Search for the cell housing the specified text and yield its (x, y) center coordinate. 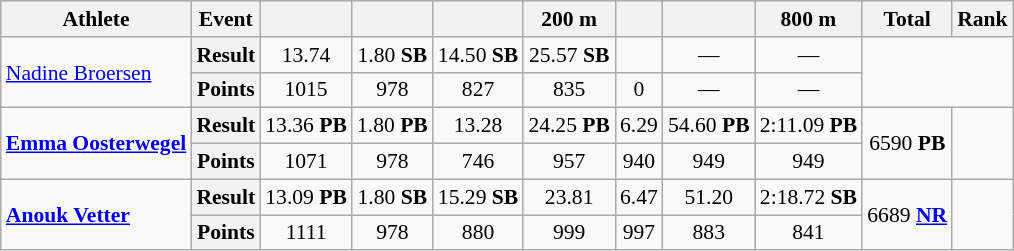
14.50 SB (478, 55)
841 (809, 233)
13.36 PB (306, 126)
Anouk Vetter (96, 214)
Total (907, 19)
957 (569, 162)
999 (569, 233)
1015 (306, 90)
2:18.72 SB (809, 197)
Emma Oosterwegel (96, 144)
200 m (569, 19)
940 (639, 162)
24.25 PB (569, 126)
Rank (982, 19)
1.80 PB (392, 126)
23.81 (569, 197)
997 (639, 233)
54.60 PB (709, 126)
1071 (306, 162)
51.20 (709, 197)
2:11.09 PB (809, 126)
13.74 (306, 55)
800 m (809, 19)
Event (226, 19)
1111 (306, 233)
827 (478, 90)
883 (709, 233)
25.57 SB (569, 55)
835 (569, 90)
Athlete (96, 19)
15.29 SB (478, 197)
Nadine Broersen (96, 72)
880 (478, 233)
746 (478, 162)
13.09 PB (306, 197)
6590 PB (907, 144)
6.47 (639, 197)
13.28 (478, 126)
6689 NR (907, 214)
6.29 (639, 126)
0 (639, 90)
